Provide the (X, Y) coordinate of the cell's center where the given text is located.  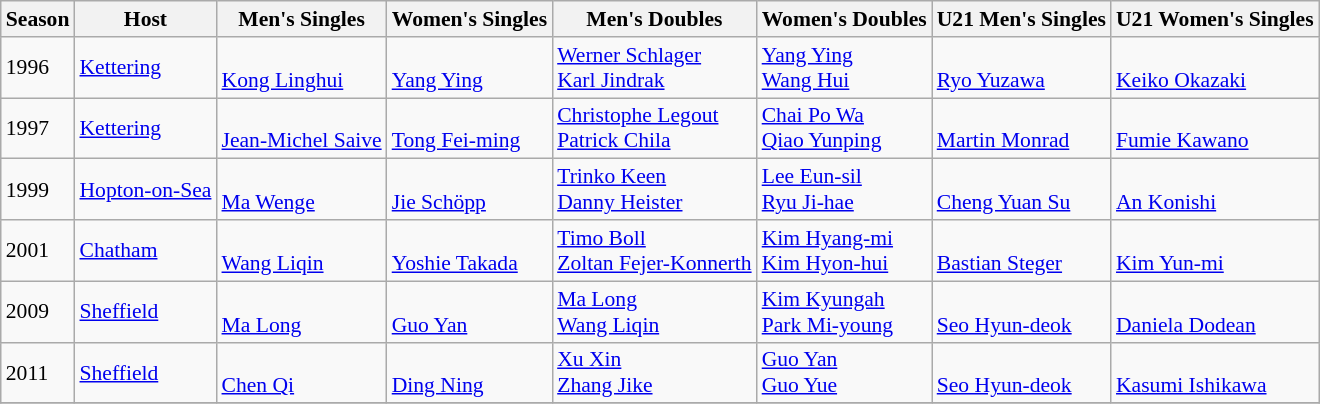
Xu Xin Zhang Jike (654, 372)
Guo Yan Guo Yue (844, 372)
Ding Ning (470, 372)
U21 Men's Singles (1022, 19)
Werner Schlager Karl Jindrak (654, 68)
Yang Ying (470, 68)
Kim Hyang-mi Kim Hyon-hui (844, 250)
2009 (38, 312)
Hopton-on-Sea (145, 190)
Chai Po Wa Qiao Yunping (844, 128)
Bastian Steger (1022, 250)
An Konishi (1215, 190)
Trinko Keen Danny Heister (654, 190)
Kim Kyungah Park Mi-young (844, 312)
Chatham (145, 250)
1999 (38, 190)
1997 (38, 128)
Kim Yun-mi (1215, 250)
Tong Fei-ming (470, 128)
Yang Ying Wang Hui (844, 68)
U21 Women's Singles (1215, 19)
Daniela Dodean (1215, 312)
Keiko Okazaki (1215, 68)
Kong Linghui (301, 68)
Christophe Legout Patrick Chila (654, 128)
Women's Doubles (844, 19)
1996 (38, 68)
Ma Wenge (301, 190)
Timo Boll Zoltan Fejer-Konnerth (654, 250)
Ryo Yuzawa (1022, 68)
Yoshie Takada (470, 250)
Jie Schöpp (470, 190)
Ma Long Wang Liqin (654, 312)
Fumie Kawano (1215, 128)
Season (38, 19)
Martin Monrad (1022, 128)
Lee Eun-sil Ryu Ji-hae (844, 190)
2011 (38, 372)
Cheng Yuan Su (1022, 190)
Men's Doubles (654, 19)
Men's Singles (301, 19)
Guo Yan (470, 312)
Jean-Michel Saive (301, 128)
Host (145, 19)
Kasumi Ishikawa (1215, 372)
2001 (38, 250)
Women's Singles (470, 19)
Wang Liqin (301, 250)
Ma Long (301, 312)
Chen Qi (301, 372)
